Extract the [X, Y] coordinate from the center of the cell holding the provided text.  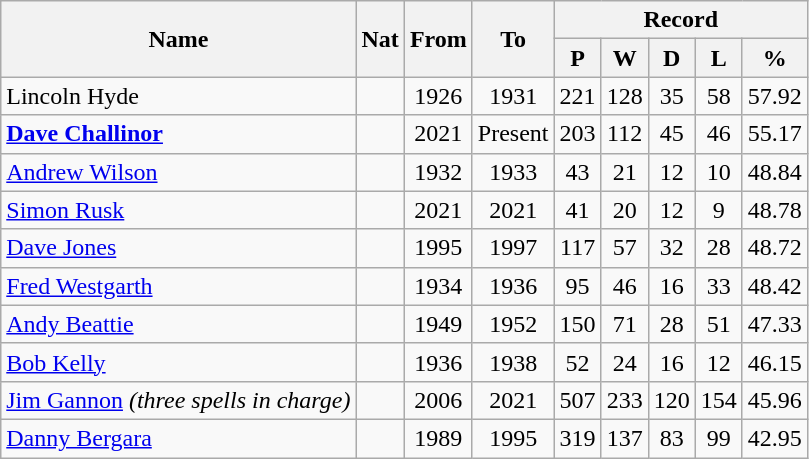
51 [718, 324]
95 [578, 286]
150 [578, 324]
43 [578, 172]
Simon Rusk [178, 210]
Andrew Wilson [178, 172]
42.95 [774, 438]
Nat [380, 39]
Lincoln Hyde [178, 96]
57 [624, 248]
319 [578, 438]
From [438, 39]
47.33 [774, 324]
71 [624, 324]
1931 [513, 96]
1938 [513, 362]
Name [178, 39]
W [624, 58]
1952 [513, 324]
45 [672, 134]
21 [624, 172]
99 [718, 438]
32 [672, 248]
10 [718, 172]
1997 [513, 248]
Dave Jones [178, 248]
Fred Westgarth [178, 286]
45.96 [774, 400]
137 [624, 438]
1933 [513, 172]
221 [578, 96]
41 [578, 210]
55.17 [774, 134]
1949 [438, 324]
154 [718, 400]
Andy Beattie [178, 324]
% [774, 58]
233 [624, 400]
Dave Challinor [178, 134]
48.78 [774, 210]
Bob Kelly [178, 362]
P [578, 58]
33 [718, 286]
Jim Gannon (three spells in charge) [178, 400]
117 [578, 248]
112 [624, 134]
120 [672, 400]
2006 [438, 400]
83 [672, 438]
Present [513, 134]
58 [718, 96]
48.72 [774, 248]
Danny Bergara [178, 438]
24 [624, 362]
48.42 [774, 286]
To [513, 39]
203 [578, 134]
1932 [438, 172]
9 [718, 210]
1989 [438, 438]
35 [672, 96]
20 [624, 210]
52 [578, 362]
1934 [438, 286]
48.84 [774, 172]
128 [624, 96]
507 [578, 400]
Record [680, 20]
46.15 [774, 362]
57.92 [774, 96]
L [718, 58]
D [672, 58]
1926 [438, 96]
